Find where the given text appears and provide that cell's center as (X, Y) coordinate. 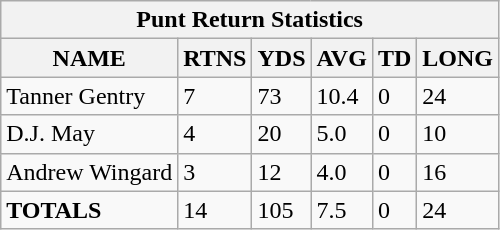
4 (215, 134)
12 (282, 172)
AVG (342, 58)
10 (458, 134)
Tanner Gentry (90, 96)
Punt Return Statistics (250, 20)
105 (282, 210)
16 (458, 172)
73 (282, 96)
7 (215, 96)
3 (215, 172)
20 (282, 134)
LONG (458, 58)
TD (394, 58)
14 (215, 210)
5.0 (342, 134)
NAME (90, 58)
10.4 (342, 96)
4.0 (342, 172)
Andrew Wingard (90, 172)
TOTALS (90, 210)
D.J. May (90, 134)
YDS (282, 58)
7.5 (342, 210)
RTNS (215, 58)
